Determine the [X, Y] coordinate at the center of the cell enclosing the given text.  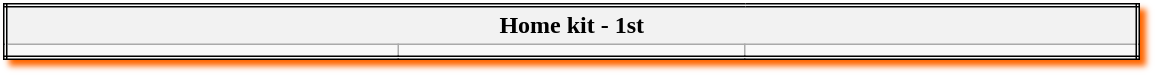
Home kit - 1st [572, 25]
